For the text-containing cell, return its midpoint in [X, Y] coordinate format. 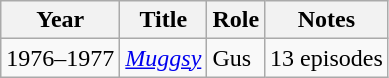
Role [236, 20]
1976–1977 [60, 58]
Title [164, 20]
Gus [236, 58]
Year [60, 20]
Notes [327, 20]
13 episodes [327, 58]
Muggsy [164, 58]
